Return the (X, Y) coordinate for the center point of the cell that contains the specified text.  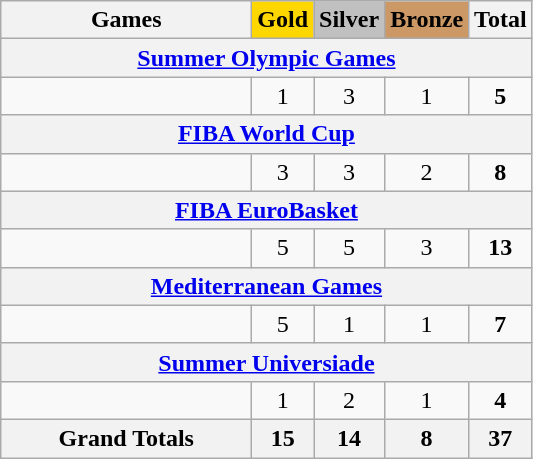
Summer Olympic Games (266, 58)
37 (501, 438)
Gold (283, 20)
Games (126, 20)
15 (283, 438)
4 (501, 400)
FIBA EuroBasket (266, 210)
Mediterranean Games (266, 286)
Silver (350, 20)
Bronze (427, 20)
7 (501, 324)
13 (501, 248)
Total (501, 20)
14 (350, 438)
Grand Totals (126, 438)
Summer Universiade (266, 362)
FIBA World Cup (266, 134)
